Detect which cell encompasses the target text, then output its [x, y] center coordinate. 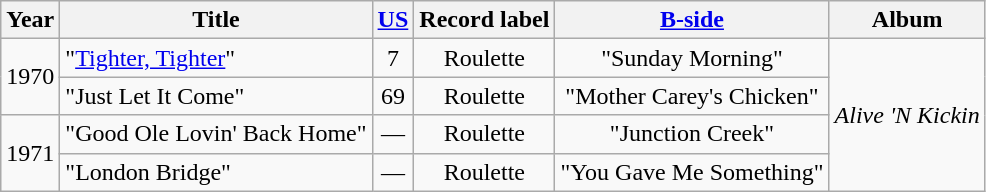
"Just Let It Come" [216, 96]
Year [30, 20]
69 [393, 96]
US [393, 20]
Alive 'N Kickin [907, 115]
"London Bridge" [216, 172]
Album [907, 20]
7 [393, 58]
"You Gave Me Something" [692, 172]
B-side [692, 20]
"Good Ole Lovin' Back Home" [216, 134]
1970 [30, 77]
"Mother Carey's Chicken" [692, 96]
"Sunday Morning" [692, 58]
1971 [30, 153]
"Junction Creek" [692, 134]
Record label [484, 20]
Title [216, 20]
"Tighter, Tighter" [216, 58]
